From the cell containing the given text, extract its center point as (X, Y) coordinate. 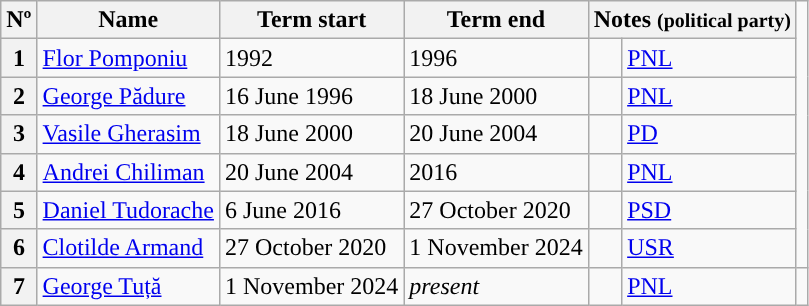
6 (19, 248)
Notes (political party) (692, 20)
Term start (311, 20)
2016 (496, 172)
PD (710, 134)
1 (19, 58)
Flor Pomponiu (128, 58)
Clotilde Armand (128, 248)
Vasile Gherasim (128, 134)
3 (19, 134)
present (496, 286)
1996 (496, 58)
USR (710, 248)
George Pădure (128, 96)
George Tuță (128, 286)
PSD (710, 210)
Daniel Tudorache (128, 210)
Name (128, 20)
2 (19, 96)
1992 (311, 58)
4 (19, 172)
Term end (496, 20)
7 (19, 286)
16 June 1996 (311, 96)
5 (19, 210)
Andrei Chiliman (128, 172)
Nº (19, 20)
6 June 2016 (311, 210)
